For the text-containing cell, return its midpoint in [x, y] coordinate format. 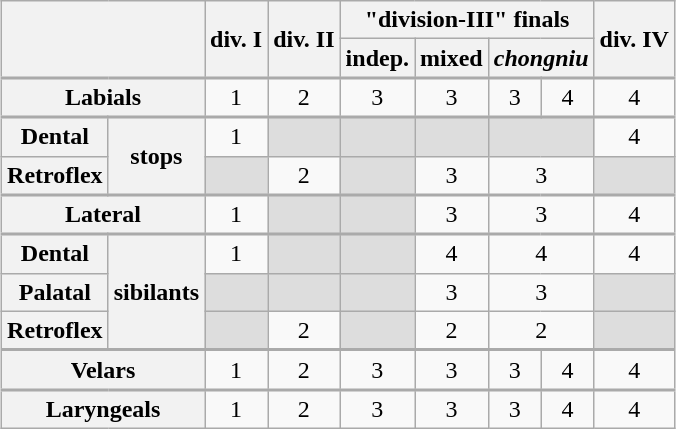
Laryngeals [104, 410]
div. I [236, 40]
"division-III" finals [467, 20]
div. II [304, 40]
Lateral [104, 215]
Palatal [56, 292]
sibilants [156, 292]
chongniu [541, 58]
mixed [452, 58]
Velars [104, 370]
div. IV [634, 40]
stops [156, 156]
indep. [377, 58]
Labials [104, 98]
